Return (X, Y) of the center of cell containing provided text 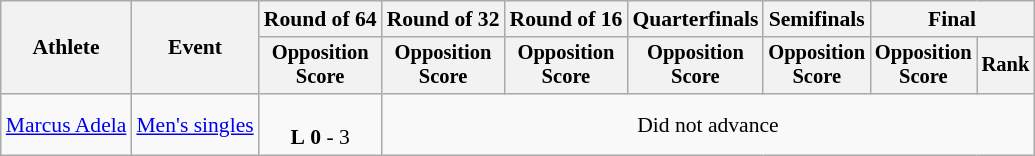
Final (952, 19)
Event (194, 48)
Semifinals (816, 19)
L 0 - 3 (320, 124)
Marcus Adela (66, 124)
Round of 64 (320, 19)
Round of 32 (444, 19)
Quarterfinals (695, 19)
Athlete (66, 48)
Rank (1006, 66)
Round of 16 (566, 19)
Men's singles (194, 124)
Did not advance (708, 124)
